Return (X, Y) of the center of cell containing provided text 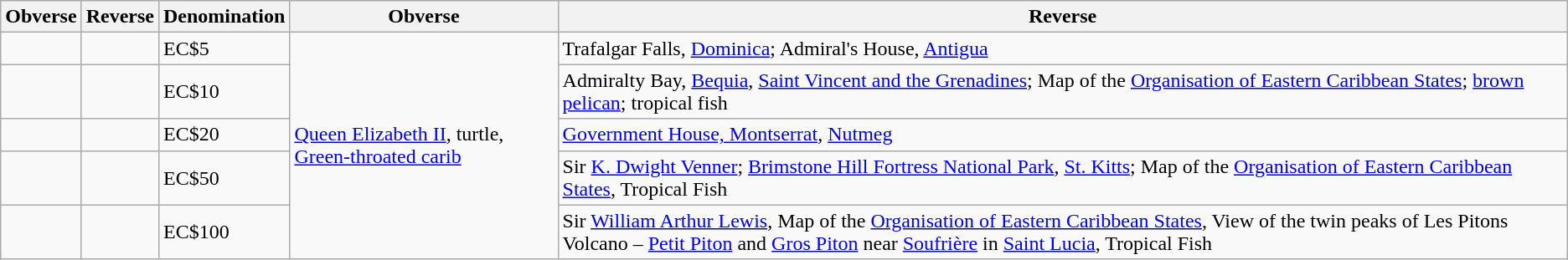
EC$5 (224, 48)
EC$10 (224, 92)
EC$50 (224, 177)
Queen Elizabeth II, turtle, Green-throated carib (424, 145)
Admiralty Bay, Bequia, Saint Vincent and the Grenadines; Map of the Organisation of Eastern Caribbean States; brown pelican; tropical fish (1062, 92)
Sir K. Dwight Venner; Brimstone Hill Fortress National Park, St. Kitts; Map of the Organisation of Eastern Caribbean States, Tropical Fish (1062, 177)
EC$20 (224, 135)
Trafalgar Falls, Dominica; Admiral's House, Antigua (1062, 48)
Denomination (224, 17)
Government House, Montserrat, Nutmeg (1062, 135)
EC$100 (224, 232)
